Detect which cell encompasses the target text, then output its (x, y) center coordinate. 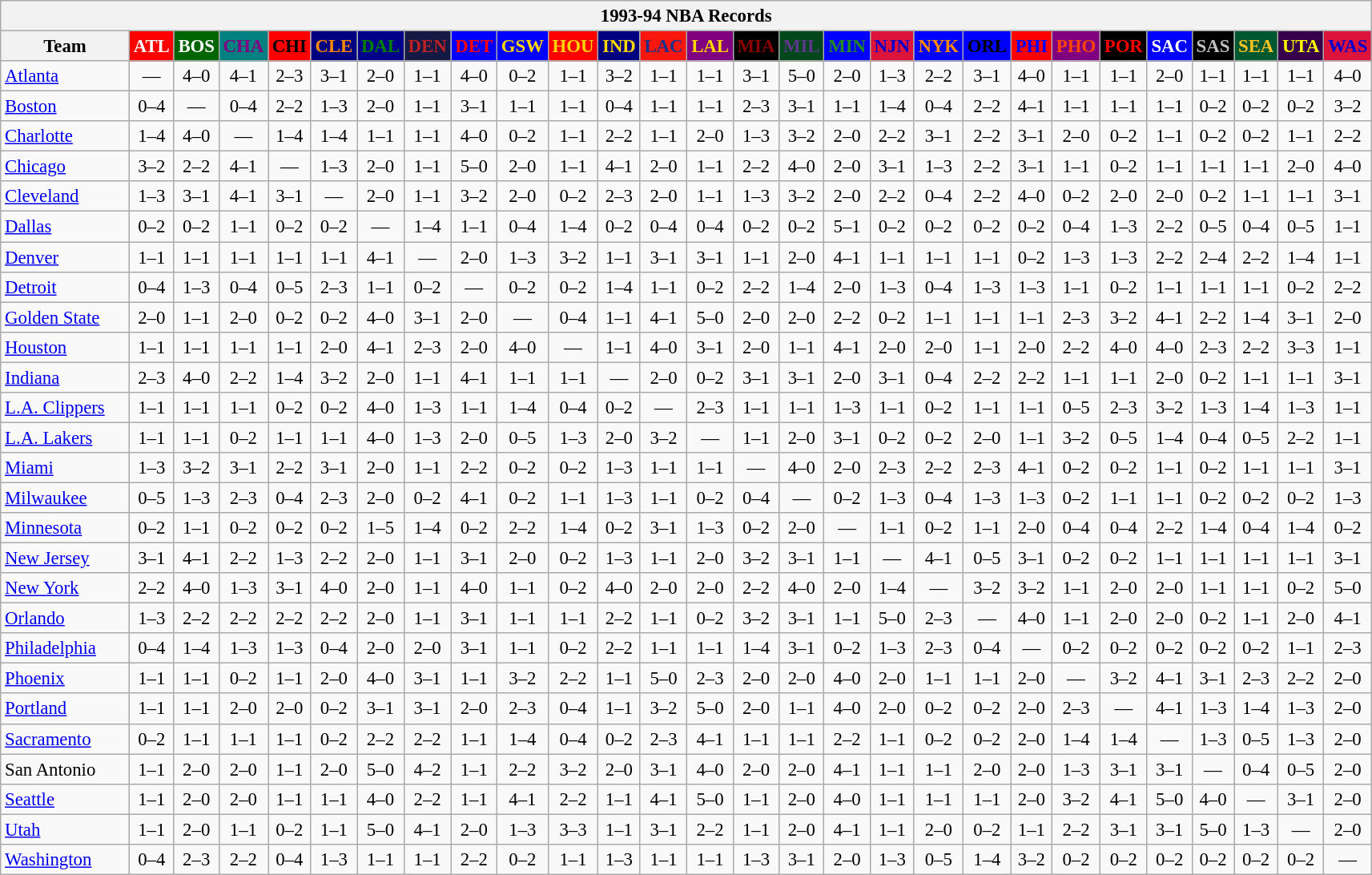
Cleveland (66, 196)
LAC (663, 46)
BOS (196, 46)
L.A. Lakers (66, 437)
Golden State (66, 317)
MIL (802, 46)
Milwaukee (66, 498)
DEN (428, 46)
SAC (1169, 46)
Houston (66, 347)
SAS (1213, 46)
NJN (892, 46)
Sacramento (66, 739)
Chicago (66, 167)
PHI (1032, 46)
ORL (987, 46)
IND (619, 46)
New Jersey (66, 558)
ATL (151, 46)
New York (66, 588)
PHO (1076, 46)
Minnesota (66, 528)
GSW (522, 46)
Utah (66, 829)
NYK (939, 46)
DET (474, 46)
Team (66, 46)
L.A. Clippers (66, 408)
1–5 (381, 528)
POR (1123, 46)
UTA (1301, 46)
WAS (1348, 46)
CHA (243, 46)
LAL (710, 46)
Charlotte (66, 136)
CLE (333, 46)
Denver (66, 257)
CHI (289, 46)
SEA (1256, 46)
Miami (66, 468)
Orlando (66, 619)
4–2 (428, 769)
Atlanta (66, 76)
Indiana (66, 377)
Philadelphia (66, 648)
MIA (756, 46)
San Antonio (66, 769)
HOU (573, 46)
1993-94 NBA Records (686, 16)
Boston (66, 107)
Washington (66, 860)
Seattle (66, 799)
Dallas (66, 227)
5–1 (847, 227)
Phoenix (66, 679)
2–4 (1213, 257)
Detroit (66, 287)
DAL (381, 46)
MIN (847, 46)
Portland (66, 709)
